From the cell containing the given text, extract its center point as [x, y] coordinate. 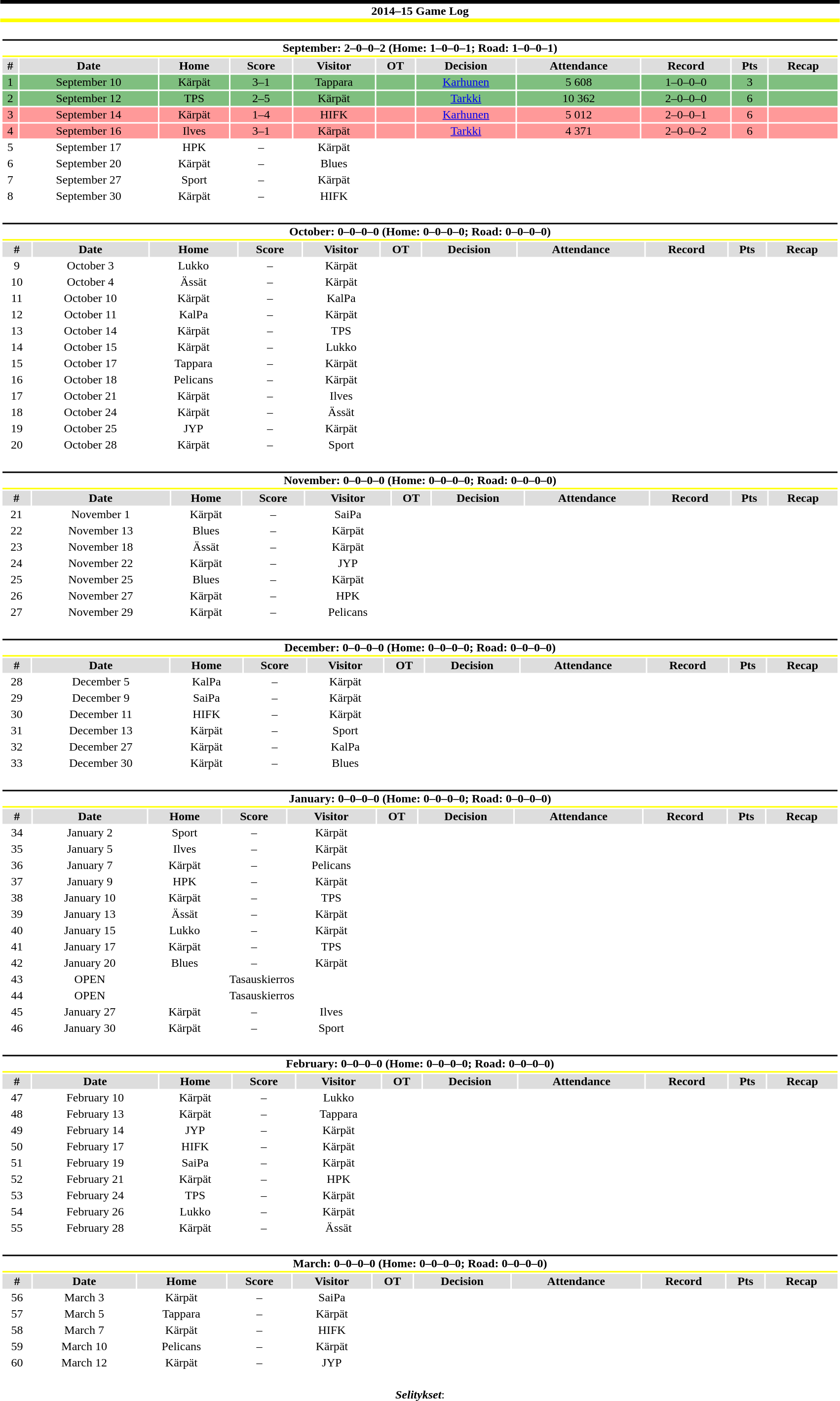
30 [17, 714]
23 [16, 547]
4 [10, 131]
February 21 [95, 1179]
54 [17, 1212]
September 27 [88, 180]
10 362 [578, 98]
1–4 [261, 115]
45 [17, 1012]
October 3 [91, 266]
December 9 [101, 698]
March 5 [84, 1314]
24 [16, 563]
March: 0–0–0–0 (Home: 0–0–0–0; Road: 0–0–0–0) [420, 1263]
February 19 [95, 1163]
December 27 [101, 747]
1–0–0–0 [686, 82]
38 [17, 898]
37 [17, 882]
8 [10, 196]
22 [16, 530]
7 [10, 180]
50 [17, 1146]
October 10 [91, 299]
20 [17, 445]
2–5 [261, 98]
January 20 [90, 963]
31 [17, 731]
November 27 [101, 596]
March 3 [84, 1297]
October 17 [91, 364]
October 15 [91, 347]
September 17 [88, 148]
40 [17, 930]
December 5 [101, 682]
4 371 [578, 131]
32 [17, 747]
February 24 [95, 1196]
53 [17, 1196]
19 [17, 429]
52 [17, 1179]
January 5 [90, 849]
9 [17, 266]
2–0–0–2 [686, 131]
October 24 [91, 412]
5 [10, 148]
January 10 [90, 898]
41 [17, 947]
21 [16, 515]
17 [17, 396]
December 13 [101, 731]
25 [16, 580]
October 21 [91, 396]
43 [17, 980]
27 [16, 612]
11 [17, 299]
60 [17, 1363]
February 26 [95, 1212]
November 18 [101, 547]
5 012 [578, 115]
57 [17, 1314]
February 17 [95, 1146]
October 18 [91, 379]
March 7 [84, 1330]
September 30 [88, 196]
16 [17, 379]
47 [17, 1098]
January 13 [90, 914]
2 [10, 98]
2–0–0–0 [686, 98]
February: 0–0–0–0 (Home: 0–0–0–0; Road: 0–0–0–0) [420, 1064]
November 29 [101, 612]
September 10 [88, 82]
January: 0–0–0–0 (Home: 0–0–0–0; Road: 0–0–0–0) [420, 798]
34 [17, 833]
December 30 [101, 763]
46 [17, 1028]
49 [17, 1131]
42 [17, 963]
December: 0–0–0–0 (Home: 0–0–0–0; Road: 0–0–0–0) [420, 647]
October 4 [91, 282]
26 [16, 596]
November 13 [101, 530]
January 2 [90, 833]
September: 2–0–0–2 (Home: 1–0–0–1; Road: 1–0–0–1) [420, 48]
September 12 [88, 98]
59 [17, 1347]
39 [17, 914]
55 [17, 1228]
October 11 [91, 314]
36 [17, 865]
November 25 [101, 580]
October 28 [91, 445]
January 7 [90, 865]
September 20 [88, 163]
October 25 [91, 429]
15 [17, 364]
28 [17, 682]
November: 0–0–0–0 (Home: 0–0–0–0; Road: 0–0–0–0) [420, 481]
November 22 [101, 563]
December 11 [101, 714]
56 [17, 1297]
October: 0–0–0–0 (Home: 0–0–0–0; Road: 0–0–0–0) [420, 232]
35 [17, 849]
58 [17, 1330]
33 [17, 763]
1 [10, 82]
29 [17, 698]
January 17 [90, 947]
March 12 [84, 1363]
10 [17, 282]
2–0–0–1 [686, 115]
January 9 [90, 882]
February 13 [95, 1114]
November 1 [101, 515]
January 30 [90, 1028]
18 [17, 412]
February 28 [95, 1228]
5 608 [578, 82]
March 10 [84, 1347]
January 15 [90, 930]
12 [17, 314]
September 16 [88, 131]
44 [17, 995]
48 [17, 1114]
2014–15 Game Log [420, 11]
October 14 [91, 331]
51 [17, 1163]
14 [17, 347]
September 14 [88, 115]
13 [17, 331]
February 14 [95, 1131]
January 27 [90, 1012]
February 10 [95, 1098]
